Return (X, Y) of the center of cell containing provided text 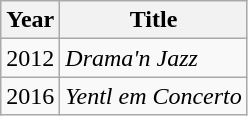
Title (154, 20)
Drama'n Jazz (154, 58)
2016 (30, 96)
Yentl em Concerto (154, 96)
Year (30, 20)
2012 (30, 58)
